Scan for the cell matching the given text and deliver its [x, y] coordinate at center. 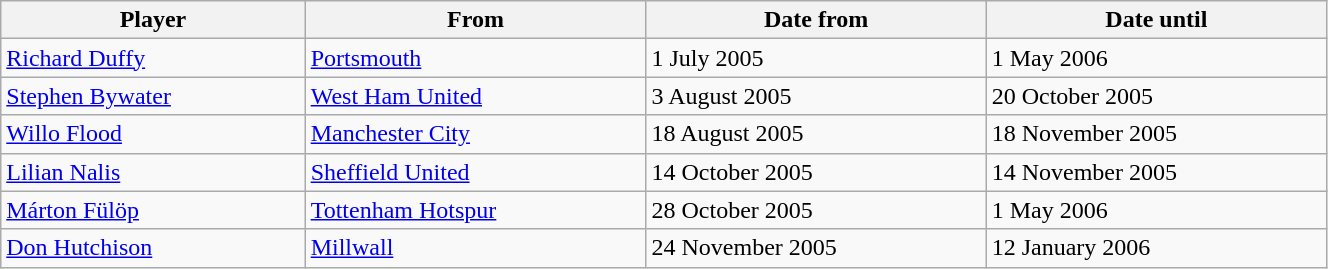
West Ham United [476, 96]
Richard Duffy [153, 58]
1 July 2005 [816, 58]
Sheffield United [476, 172]
Don Hutchison [153, 248]
3 August 2005 [816, 96]
From [476, 20]
24 November 2005 [816, 248]
Willo Flood [153, 134]
Manchester City [476, 134]
14 November 2005 [1156, 172]
Player [153, 20]
Stephen Bywater [153, 96]
Portsmouth [476, 58]
Date from [816, 20]
Lilian Nalis [153, 172]
18 November 2005 [1156, 134]
Tottenham Hotspur [476, 210]
18 August 2005 [816, 134]
Márton Fülöp [153, 210]
28 October 2005 [816, 210]
Millwall [476, 248]
Date until [1156, 20]
20 October 2005 [1156, 96]
12 January 2006 [1156, 248]
14 October 2005 [816, 172]
